Provide the [X, Y] coordinate of the cell's center where the given text is located.  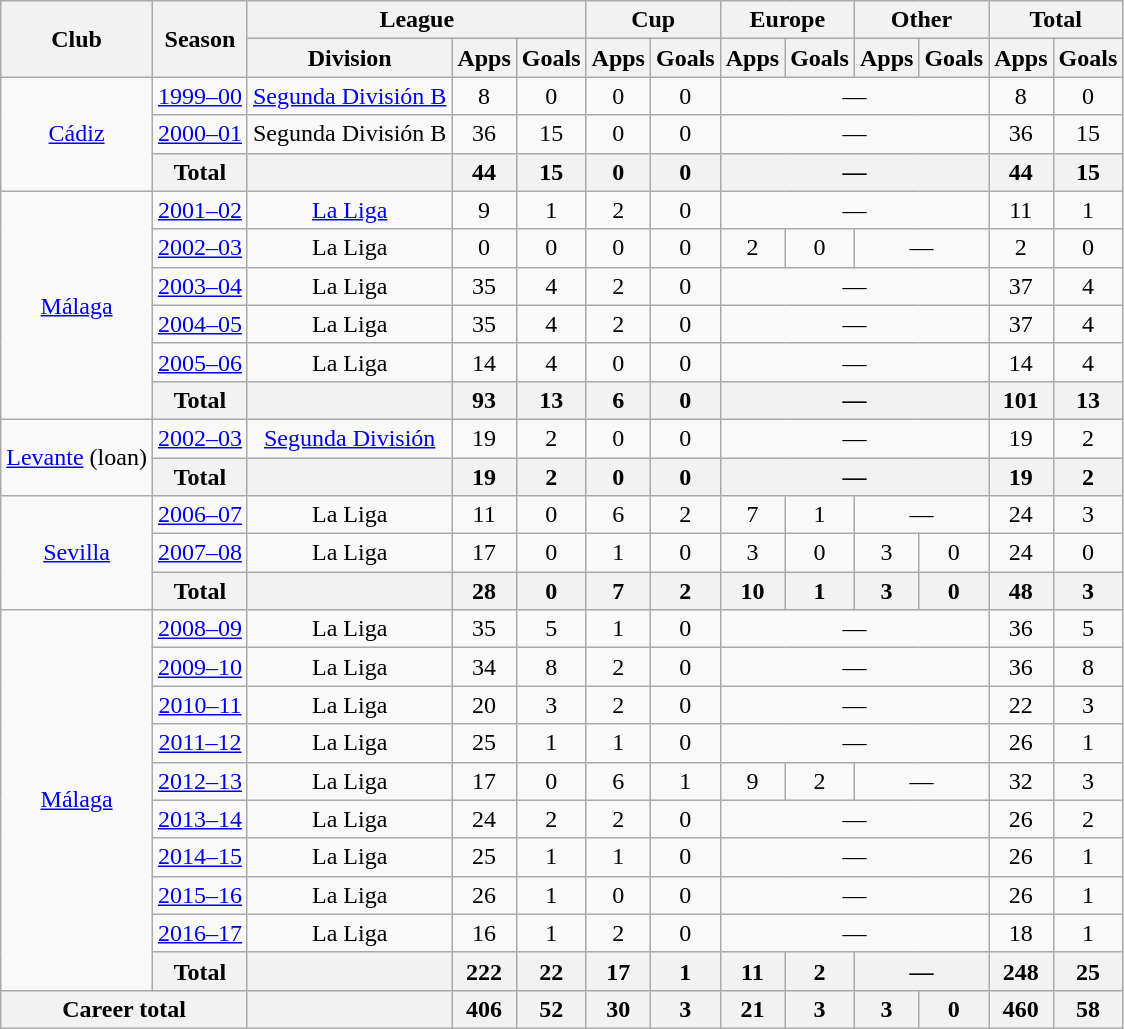
Cup [653, 20]
Division [349, 58]
20 [484, 705]
93 [484, 400]
30 [618, 1009]
2011–12 [200, 743]
2014–15 [200, 857]
Other [921, 20]
2003–04 [200, 286]
16 [484, 933]
58 [1088, 1009]
222 [484, 971]
28 [484, 591]
2004–05 [200, 324]
48 [1021, 591]
248 [1021, 971]
2008–09 [200, 629]
Sevilla [77, 553]
Segunda División [349, 438]
34 [484, 667]
2006–07 [200, 515]
2007–08 [200, 553]
Cádiz [77, 134]
2013–14 [200, 819]
League [416, 20]
2012–13 [200, 781]
2010–11 [200, 705]
101 [1021, 400]
Europe [787, 20]
10 [752, 591]
32 [1021, 781]
18 [1021, 933]
2000–01 [200, 134]
1999–00 [200, 96]
2009–10 [200, 667]
Career total [124, 1009]
2015–16 [200, 895]
2001–02 [200, 210]
2005–06 [200, 362]
406 [484, 1009]
52 [551, 1009]
Levante (loan) [77, 457]
2016–17 [200, 933]
Club [77, 39]
460 [1021, 1009]
Season [200, 39]
21 [752, 1009]
